From the cell containing the given text, extract its center point as [x, y] coordinate. 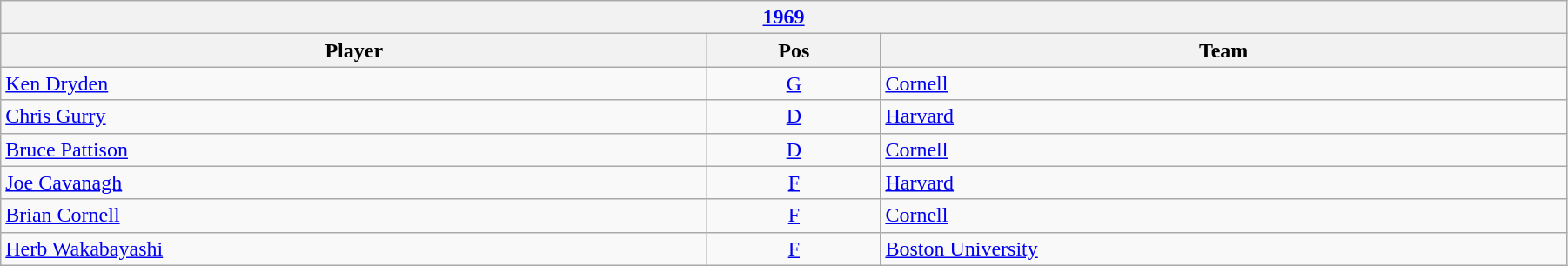
Brian Cornell [354, 216]
G [794, 83]
Joe Cavanagh [354, 183]
Boston University [1223, 249]
1969 [784, 17]
Bruce Pattison [354, 150]
Chris Gurry [354, 116]
Herb Wakabayashi [354, 249]
Player [354, 50]
Team [1223, 50]
Ken Dryden [354, 83]
Pos [794, 50]
